Detect which cell encompasses the target text, then output its (x, y) center coordinate. 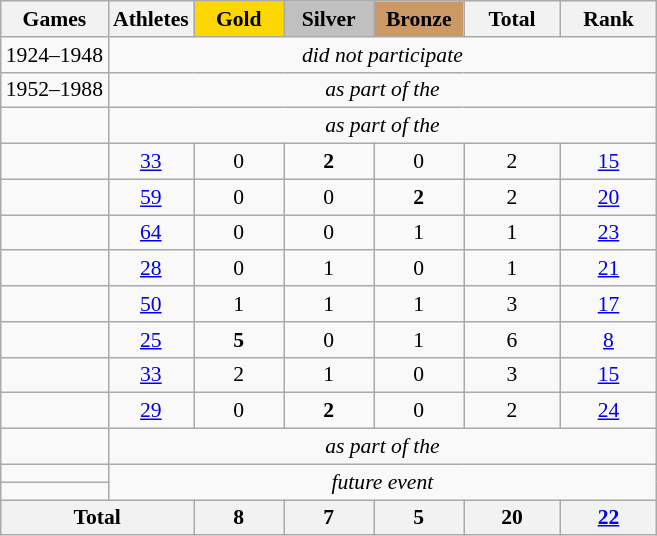
Athletes (151, 19)
Bronze (419, 19)
Rank (608, 19)
future event (382, 482)
7 (329, 518)
6 (512, 340)
21 (608, 269)
did not participate (382, 55)
23 (608, 233)
25 (151, 340)
59 (151, 197)
29 (151, 411)
64 (151, 233)
Gold (239, 19)
22 (608, 518)
Games (54, 19)
Silver (329, 19)
28 (151, 269)
24 (608, 411)
1924–1948 (54, 55)
50 (151, 304)
1952–1988 (54, 90)
17 (608, 304)
